Provide the [x, y] coordinate of the cell's center where the given text is located.  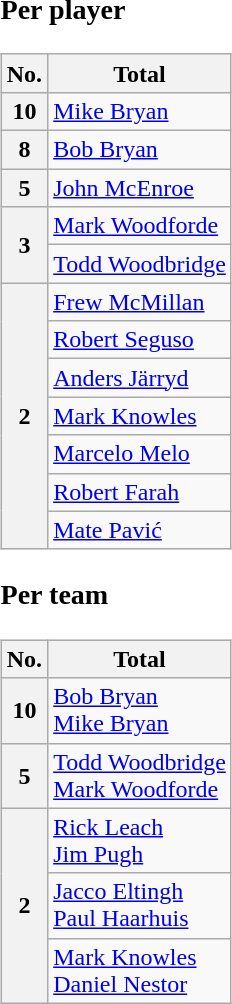
Bob Bryan Mike Bryan [140, 710]
Mark Knowles [140, 416]
Rick Leach Jim Pugh [140, 840]
Robert Seguso [140, 340]
Mark Woodforde [140, 226]
Robert Farah [140, 492]
Anders Järryd [140, 378]
John McEnroe [140, 188]
3 [24, 245]
Mark Knowles Daniel Nestor [140, 970]
8 [24, 150]
Marcelo Melo [140, 454]
Todd Woodbridge Mark Woodforde [140, 776]
Mate Pavić [140, 530]
Todd Woodbridge [140, 264]
Mike Bryan [140, 111]
Bob Bryan [140, 150]
Jacco Eltingh Paul Haarhuis [140, 906]
Frew McMillan [140, 302]
